Identify which cell holds the provided text, then report its (X, Y) central coordinate. 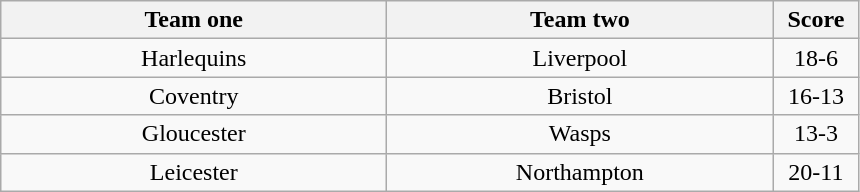
16-13 (816, 96)
Harlequins (194, 58)
Bristol (580, 96)
Gloucester (194, 134)
Team two (580, 20)
Team one (194, 20)
Liverpool (580, 58)
Score (816, 20)
Wasps (580, 134)
Leicester (194, 172)
Northampton (580, 172)
18-6 (816, 58)
20-11 (816, 172)
13-3 (816, 134)
Coventry (194, 96)
